Scan for the cell matching the given text and deliver its (X, Y) coordinate at center. 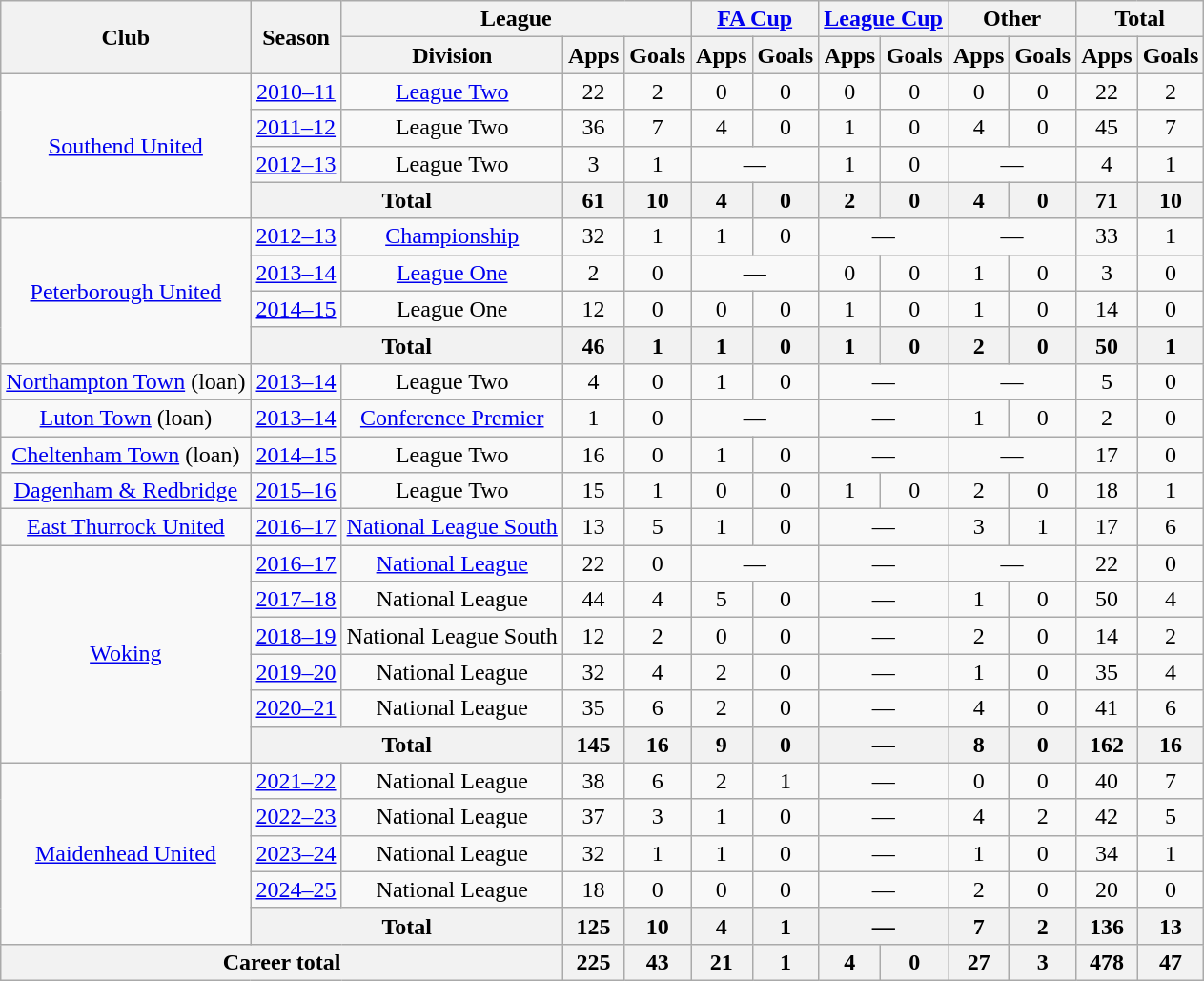
FA Cup (755, 19)
Career total (282, 962)
League (517, 19)
34 (1107, 853)
2022–23 (296, 817)
Cheltenham Town (loan) (126, 455)
2019–20 (296, 672)
45 (1107, 128)
Division (452, 55)
20 (1107, 889)
League Cup (884, 19)
21 (722, 962)
43 (658, 962)
2024–25 (296, 889)
2023–24 (296, 853)
Luton Town (loan) (126, 418)
East Thurrock United (126, 527)
15 (593, 491)
Other (1011, 19)
41 (1107, 708)
42 (1107, 817)
Conference Premier (452, 418)
8 (978, 745)
2017–18 (296, 600)
136 (1107, 926)
Season (296, 37)
162 (1107, 745)
44 (593, 600)
145 (593, 745)
Championship (452, 236)
38 (593, 781)
Northampton Town (loan) (126, 381)
2021–22 (296, 781)
2020–21 (296, 708)
9 (722, 745)
2015–16 (296, 491)
Woking (126, 654)
478 (1107, 962)
46 (593, 345)
Peterborough United (126, 291)
33 (1107, 236)
Southend United (126, 146)
40 (1107, 781)
71 (1107, 200)
Dagenham & Redbridge (126, 491)
61 (593, 200)
2018–19 (296, 636)
36 (593, 128)
2010–11 (296, 92)
225 (593, 962)
125 (593, 926)
37 (593, 817)
2011–12 (296, 128)
Club (126, 37)
47 (1171, 962)
Maidenhead United (126, 853)
27 (978, 962)
